From the cell containing the given text, extract its center point as [x, y] coordinate. 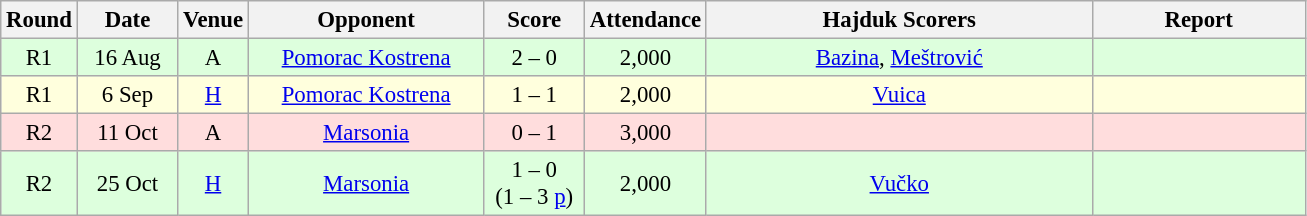
Round [39, 20]
1 – 0(1 – 3 p) [534, 184]
Opponent [366, 20]
Bazina, Meštrović [899, 58]
25 Oct [128, 184]
Hajduk Scorers [899, 20]
Date [128, 20]
Vuica [899, 95]
Vučko [899, 184]
Report [1198, 20]
16 Aug [128, 58]
3,000 [646, 133]
2 – 0 [534, 58]
1 – 1 [534, 95]
Score [534, 20]
11 Oct [128, 133]
6 Sep [128, 95]
0 – 1 [534, 133]
Attendance [646, 20]
Venue [214, 20]
